Locate the cell with the specified text and output its (X, Y) center coordinate. 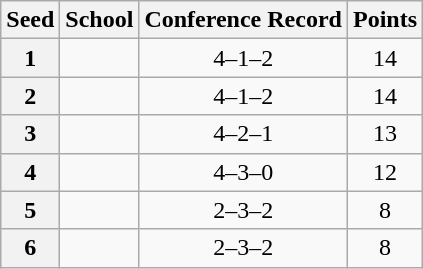
Conference Record (244, 20)
Seed (30, 20)
6 (30, 248)
4 (30, 172)
12 (384, 172)
Points (384, 20)
4–3–0 (244, 172)
4–2–1 (244, 134)
3 (30, 134)
School (100, 20)
13 (384, 134)
2 (30, 96)
1 (30, 58)
5 (30, 210)
